Pinpoint the cell where the given text exists, returning its [x, y] midpoint coordinate. 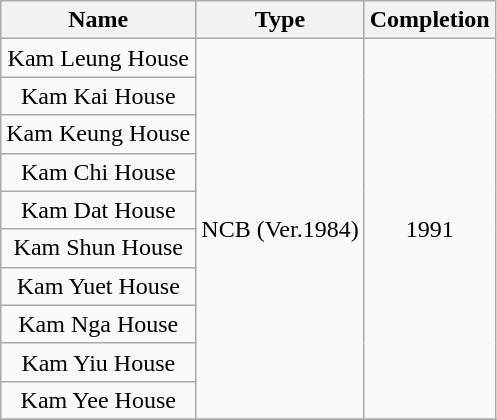
Kam Leung House [98, 58]
Kam Yiu House [98, 362]
Kam Dat House [98, 210]
Kam Nga House [98, 324]
Kam Yee House [98, 400]
Name [98, 20]
Kam Yuet House [98, 286]
Kam Keung House [98, 134]
Completion [430, 20]
Kam Shun House [98, 248]
Kam Chi House [98, 172]
NCB (Ver.1984) [280, 230]
1991 [430, 230]
Type [280, 20]
Kam Kai House [98, 96]
